Provide the (X, Y) coordinate of the cell's center where the given text is located.  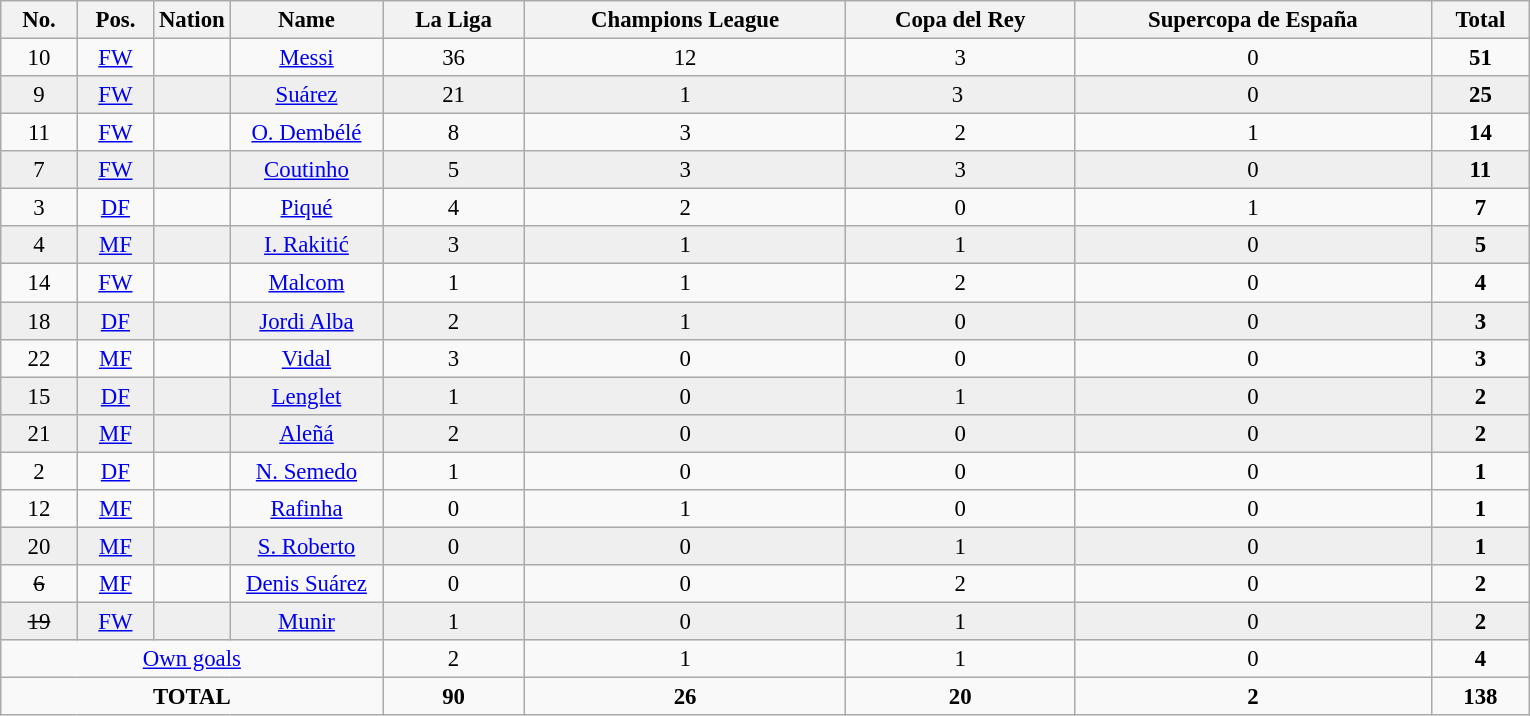
138 (1480, 697)
Lenglet (306, 396)
No. (39, 20)
Supercopa de España (1252, 20)
Copa del Rey (960, 20)
Piqué (306, 208)
Denis Suárez (306, 584)
6 (39, 584)
S. Roberto (306, 546)
La Liga (454, 20)
Name (306, 20)
Pos. (115, 20)
I. Rakitić (306, 245)
90 (454, 697)
Aleñá (306, 433)
15 (39, 396)
Messi (306, 58)
TOTAL (192, 697)
Coutinho (306, 170)
Nation (192, 20)
36 (454, 58)
O. Dembélé (306, 133)
Champions League (685, 20)
19 (39, 621)
8 (454, 133)
9 (39, 95)
25 (1480, 95)
22 (39, 358)
Total (1480, 20)
Vidal (306, 358)
18 (39, 321)
Own goals (192, 659)
26 (685, 697)
51 (1480, 58)
Jordi Alba (306, 321)
10 (39, 58)
N. Semedo (306, 471)
Rafinha (306, 509)
Munir (306, 621)
Suárez (306, 95)
Malcom (306, 283)
